Locate the cell with the specified text and output its (X, Y) center coordinate. 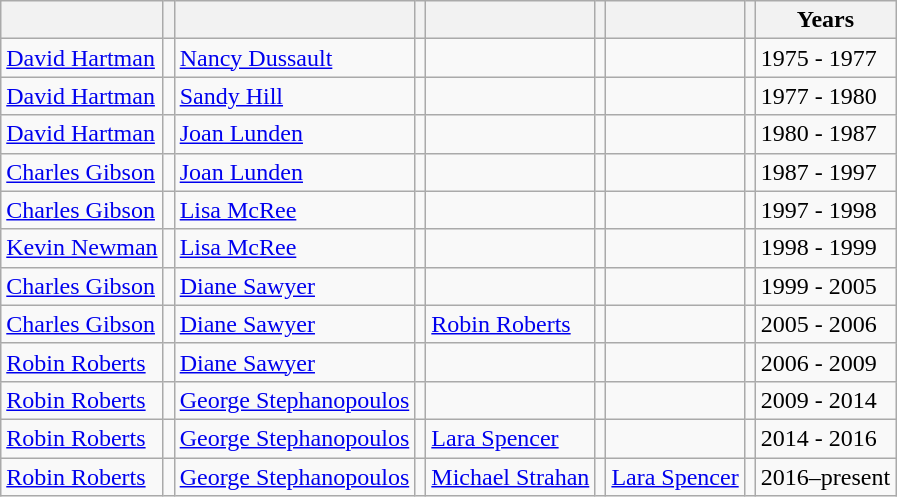
Kevin Newman (82, 248)
2014 - 2016 (825, 438)
1997 - 1998 (825, 210)
1999 - 2005 (825, 286)
1980 - 1987 (825, 134)
Nancy Dussault (294, 58)
1987 - 1997 (825, 172)
2005 - 2006 (825, 324)
Sandy Hill (294, 96)
2016–present (825, 477)
Years (825, 20)
1977 - 1980 (825, 96)
1998 - 1999 (825, 248)
1975 - 1977 (825, 58)
Michael Strahan (510, 477)
2006 - 2009 (825, 362)
2009 - 2014 (825, 400)
